Identify which cell holds the provided text, then report its (X, Y) central coordinate. 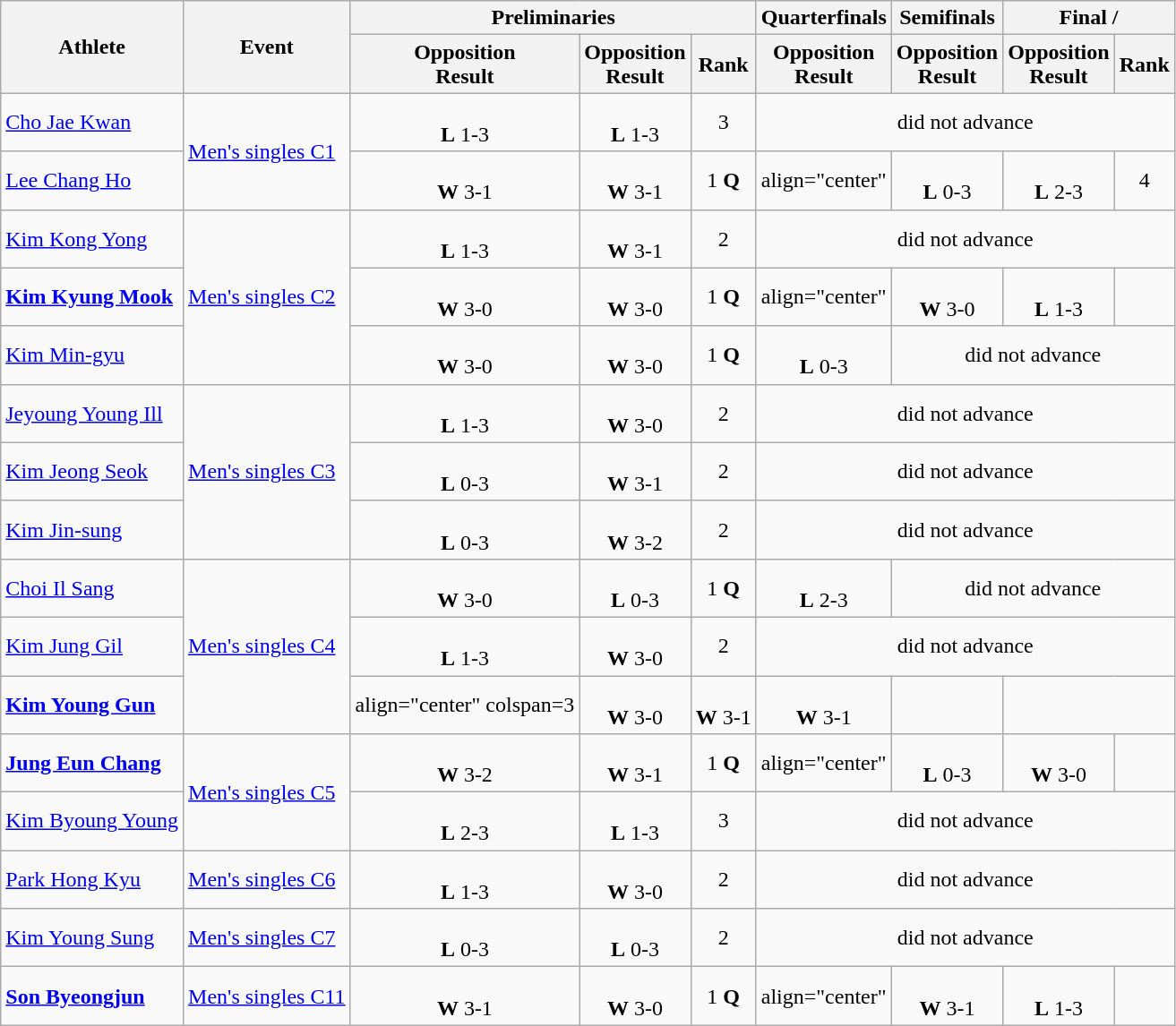
Kim Kyung Mook (92, 297)
Athlete (92, 47)
Kim Young Sung (92, 938)
Men's singles C1 (267, 151)
Lee Chang Ho (92, 181)
4 (1145, 181)
Jung Eun Chang (92, 763)
Kim Min-gyu (92, 355)
Event (267, 47)
Kim Young Gun (92, 704)
Kim Jin-sung (92, 530)
Preliminaries (554, 18)
align="center" colspan=3 (465, 704)
Final / (1089, 18)
Jeyoung Young Ill (92, 414)
Kim Byoung Young (92, 822)
Quarterfinals (824, 18)
Men's singles C11 (267, 996)
Men's singles C5 (267, 792)
Men's singles C6 (267, 879)
Men's singles C3 (267, 471)
Kim Kong Yong (92, 238)
Men's singles C7 (267, 938)
Kim Jeong Seok (92, 471)
Semifinals (947, 18)
Cho Jae Kwan (92, 122)
Men's singles C2 (267, 297)
Choi Il Sang (92, 587)
Kim Jung Gil (92, 646)
Son Byeongjun (92, 996)
Men's singles C4 (267, 646)
Park Hong Kyu (92, 879)
